Capture the cell that displays the provided text and extract its (x, y) central coordinate. 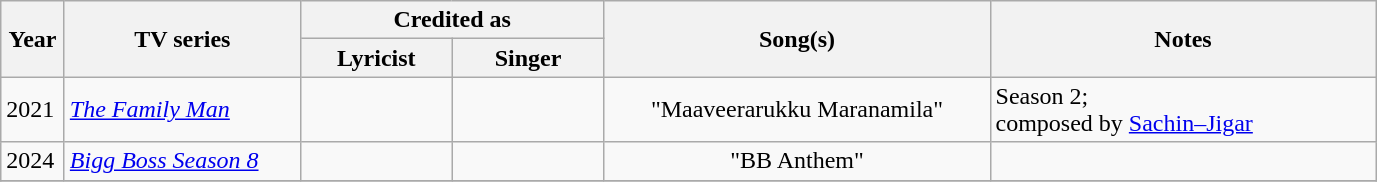
Year (33, 39)
Credited as (452, 20)
Notes (1183, 39)
The Family Man (182, 110)
Bigg Boss Season 8 (182, 161)
Lyricist (376, 58)
Song(s) (797, 39)
2024 (33, 161)
TV series (182, 39)
Singer (528, 58)
2021 (33, 110)
"Maaveerarukku Maranamila" (797, 110)
"BB Anthem" (797, 161)
Season 2;composed by Sachin–Jigar (1183, 110)
